Determine the [x, y] coordinate at the center of the cell enclosing the given text.  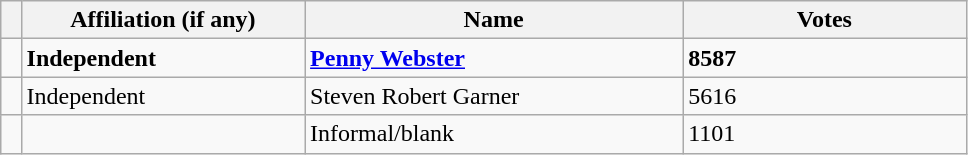
Name [494, 20]
1101 [825, 134]
8587 [825, 58]
Affiliation (if any) [163, 20]
Penny Webster [494, 58]
Votes [825, 20]
Steven Robert Garner [494, 96]
5616 [825, 96]
Informal/blank [494, 134]
